Output the [x, y] coordinate of the center of the cell containing the given text.  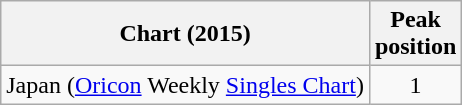
Chart (2015) [186, 34]
1 [415, 85]
Peakposition [415, 34]
Japan (Oricon Weekly Singles Chart) [186, 85]
